Pinpoint the cell where the given text exists, returning its [X, Y] midpoint coordinate. 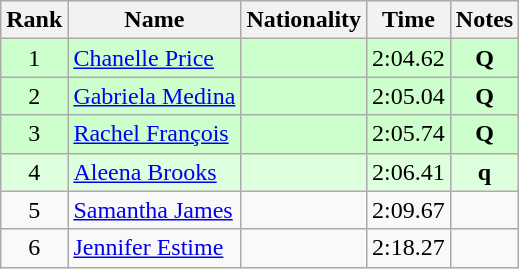
Gabriela Medina [154, 96]
4 [34, 172]
Name [154, 20]
2 [34, 96]
2:09.67 [409, 210]
Time [409, 20]
Rank [34, 20]
2:18.27 [409, 248]
q [484, 172]
Nationality [304, 20]
2:05.74 [409, 134]
Rachel François [154, 134]
2:04.62 [409, 58]
Samantha James [154, 210]
2:06.41 [409, 172]
3 [34, 134]
Aleena Brooks [154, 172]
2:05.04 [409, 96]
1 [34, 58]
6 [34, 248]
5 [34, 210]
Jennifer Estime [154, 248]
Notes [484, 20]
Chanelle Price [154, 58]
